Find where the given text appears and provide that cell's center as [X, Y] coordinate. 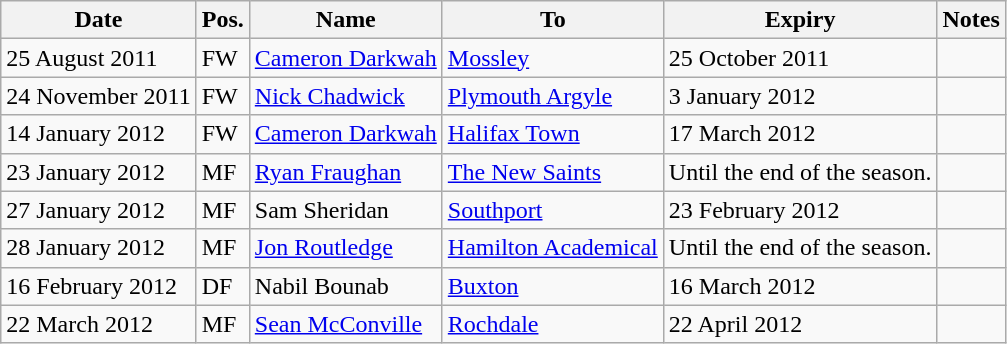
17 March 2012 [800, 134]
Hamilton Academical [552, 248]
Pos. [222, 20]
27 January 2012 [98, 210]
28 January 2012 [98, 248]
Jon Routledge [346, 248]
The New Saints [552, 172]
Sean McConville [346, 324]
22 March 2012 [98, 324]
Southport [552, 210]
To [552, 20]
25 October 2011 [800, 58]
Nick Chadwick [346, 96]
Notes [971, 20]
Date [98, 20]
Mossley [552, 58]
3 January 2012 [800, 96]
23 February 2012 [800, 210]
Rochdale [552, 324]
Buxton [552, 286]
Ryan Fraughan [346, 172]
Name [346, 20]
16 March 2012 [800, 286]
Halifax Town [552, 134]
23 January 2012 [98, 172]
Nabil Bounab [346, 286]
Expiry [800, 20]
14 January 2012 [98, 134]
22 April 2012 [800, 324]
DF [222, 286]
Sam Sheridan [346, 210]
16 February 2012 [98, 286]
24 November 2011 [98, 96]
Plymouth Argyle [552, 96]
25 August 2011 [98, 58]
